From the cell containing the given text, extract its center point as [X, Y] coordinate. 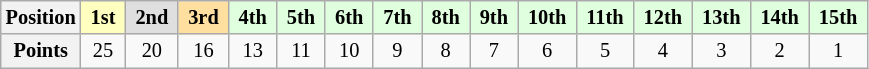
20 [152, 51]
Position [41, 17]
5 [604, 51]
Points [41, 51]
16 [203, 51]
8 [446, 51]
5th [301, 17]
10 [349, 51]
6th [349, 17]
1st [104, 17]
7 [494, 51]
10th [547, 17]
3rd [203, 17]
2nd [152, 17]
12th [663, 17]
1 [838, 51]
9 [397, 51]
6 [547, 51]
7th [397, 17]
25 [104, 51]
15th [838, 17]
13th [721, 17]
4 [663, 51]
4th [253, 17]
3 [721, 51]
11th [604, 17]
14th [779, 17]
2 [779, 51]
13 [253, 51]
11 [301, 51]
8th [446, 17]
9th [494, 17]
